Return the (x, y) coordinate for the center point of the cell that contains the specified text.  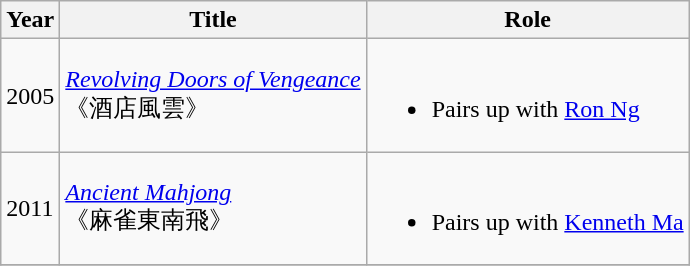
Year (30, 20)
Revolving Doors of Vengeance 《酒店風雲》 (213, 96)
Pairs up with Kenneth Ma (528, 208)
Ancient Mahjong 《麻雀東南飛》 (213, 208)
2011 (30, 208)
Role (528, 20)
2005 (30, 96)
Pairs up with Ron Ng (528, 96)
Title (213, 20)
